Scan for the cell matching the given text and deliver its [X, Y] coordinate at center. 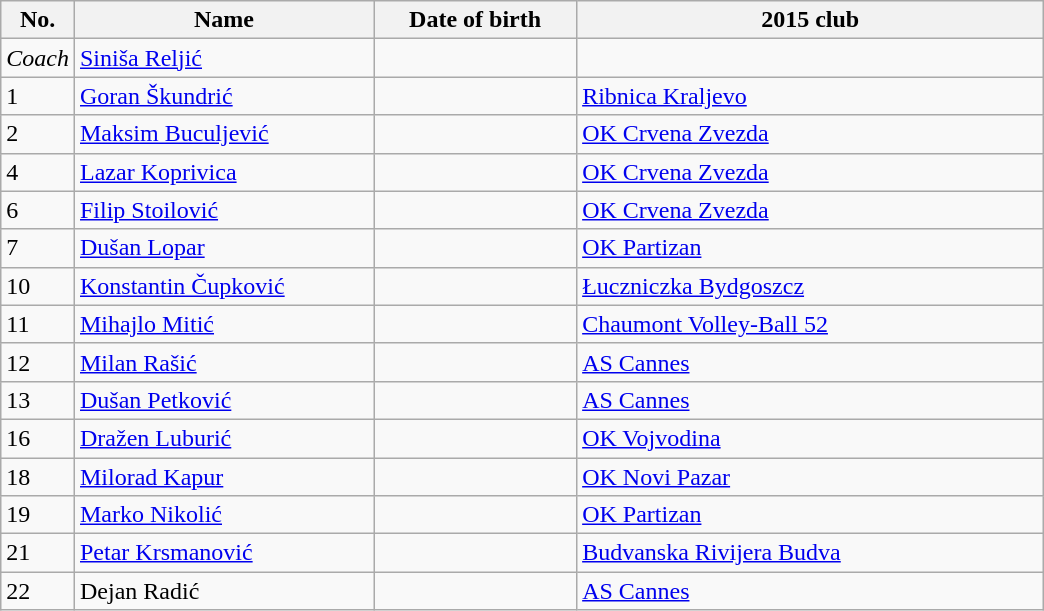
Lazar Koprivica [224, 172]
18 [38, 477]
13 [38, 400]
2 [38, 134]
7 [38, 248]
Petar Krsmanović [224, 553]
Name [224, 20]
Dušan Lopar [224, 248]
OK Vojvodina [810, 438]
Łuczniczka Bydgoszcz [810, 286]
Siniša Reljić [224, 58]
Dejan Radić [224, 591]
2015 club [810, 20]
Chaumont Volley-Ball 52 [810, 324]
11 [38, 324]
Dražen Luburić [224, 438]
19 [38, 515]
22 [38, 591]
Filip Stoilović [224, 210]
12 [38, 362]
No. [38, 20]
Budvanska Rivijera Budva [810, 553]
Milan Rašić [224, 362]
1 [38, 96]
21 [38, 553]
Mihajlo Mitić [224, 324]
Date of birth [476, 20]
Maksim Buculjević [224, 134]
Konstantin Čupković [224, 286]
16 [38, 438]
Coach [38, 58]
6 [38, 210]
4 [38, 172]
10 [38, 286]
OK Novi Pazar [810, 477]
Goran Škundrić [224, 96]
Marko Nikolić [224, 515]
Milorad Kapur [224, 477]
Ribnica Kraljevo [810, 96]
Dušan Petković [224, 400]
